Locate the cell with the specified text and output its [x, y] center coordinate. 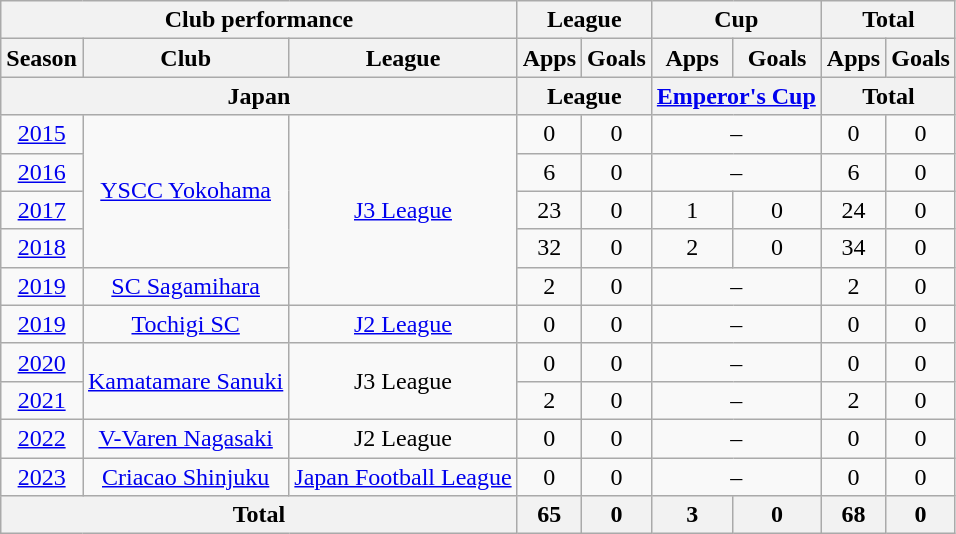
SC Sagamihara [185, 286]
34 [853, 248]
Japan Football League [403, 477]
24 [853, 210]
Club performance [259, 20]
2020 [42, 362]
Criacao Shinjuku [185, 477]
Emperor's Cup [736, 96]
Tochigi SC [185, 324]
V-Varen Nagasaki [185, 438]
2016 [42, 172]
2023 [42, 477]
32 [549, 248]
YSCC Yokohama [185, 191]
2015 [42, 134]
Club [185, 58]
2018 [42, 248]
3 [692, 515]
1 [692, 210]
2022 [42, 438]
68 [853, 515]
23 [549, 210]
Season [42, 58]
2017 [42, 210]
65 [549, 515]
2021 [42, 400]
Kamatamare Sanuki [185, 381]
Cup [736, 20]
Japan [259, 96]
